Return [X, Y] of the center of cell containing provided text 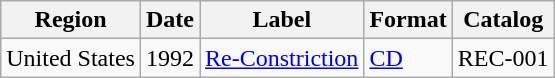
Format [408, 20]
1992 [170, 58]
Label [282, 20]
CD [408, 58]
Catalog [503, 20]
Region [71, 20]
Date [170, 20]
United States [71, 58]
REC-001 [503, 58]
Re-Constriction [282, 58]
